Return [x, y] of the center of cell containing provided text 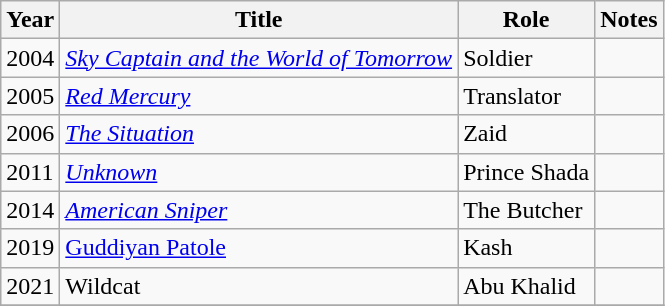
The Situation [259, 134]
Year [30, 20]
Wildcat [259, 286]
American Sniper [259, 210]
Translator [526, 96]
2011 [30, 172]
Notes [629, 20]
Abu Khalid [526, 286]
The Butcher [526, 210]
Zaid [526, 134]
Role [526, 20]
Kash [526, 248]
Guddiyan Patole [259, 248]
Prince Shada [526, 172]
2005 [30, 96]
2004 [30, 58]
Title [259, 20]
2019 [30, 248]
Soldier [526, 58]
Sky Captain and the World of Tomorrow [259, 58]
Red Mercury [259, 96]
2006 [30, 134]
2021 [30, 286]
2014 [30, 210]
Unknown [259, 172]
